Detect which cell encompasses the target text, then output its (X, Y) center coordinate. 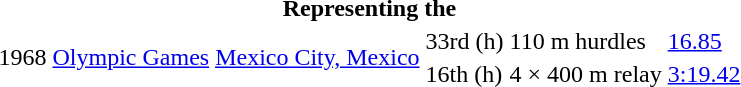
110 m hurdles (586, 41)
33rd (h) (464, 41)
